For the text-containing cell, return its midpoint in [x, y] coordinate format. 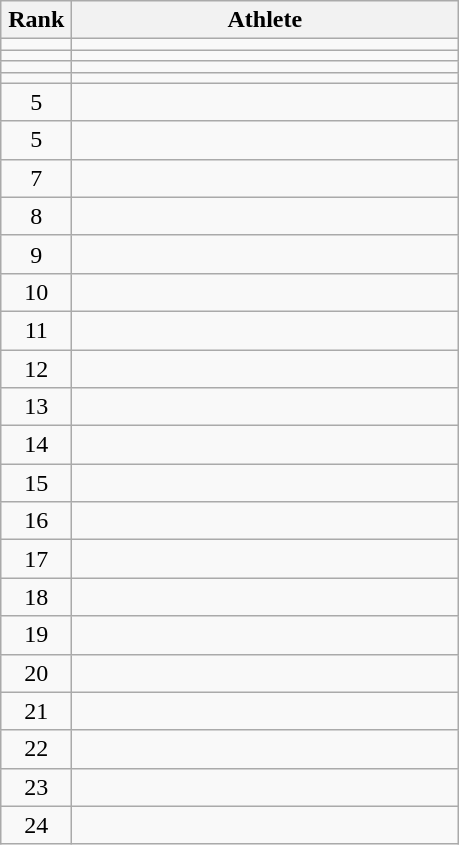
23 [36, 787]
17 [36, 559]
9 [36, 254]
12 [36, 369]
10 [36, 292]
20 [36, 673]
16 [36, 521]
22 [36, 749]
19 [36, 635]
18 [36, 597]
11 [36, 330]
15 [36, 483]
14 [36, 445]
Athlete [265, 20]
Rank [36, 20]
21 [36, 711]
13 [36, 407]
24 [36, 825]
8 [36, 216]
7 [36, 178]
